Locate the cell with the specified text and output its [X, Y] center coordinate. 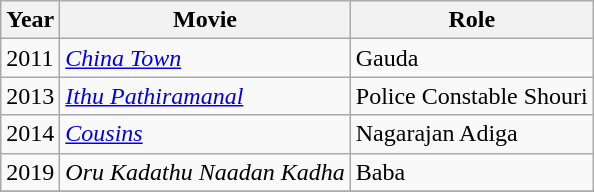
Role [472, 20]
Police Constable Shouri [472, 96]
2019 [30, 172]
Ithu Pathiramanal [205, 96]
Movie [205, 20]
Year [30, 20]
China Town [205, 58]
Baba [472, 172]
Gauda [472, 58]
2013 [30, 96]
Cousins [205, 134]
Nagarajan Adiga [472, 134]
Oru Kadathu Naadan Kadha [205, 172]
2011 [30, 58]
2014 [30, 134]
